Extract the (x, y) coordinate from the center of the cell holding the provided text.  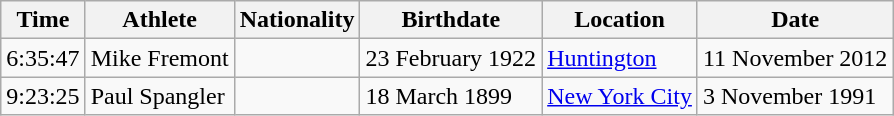
Athlete (160, 20)
Time (43, 20)
Mike Fremont (160, 58)
23 February 1922 (451, 58)
18 March 1899 (451, 96)
Location (620, 20)
Birthdate (451, 20)
6:35:47 (43, 58)
11 November 2012 (794, 58)
Paul Spangler (160, 96)
New York City (620, 96)
3 November 1991 (794, 96)
Huntington (620, 58)
Nationality (297, 20)
Date (794, 20)
9:23:25 (43, 96)
